Search for the cell housing the specified text and yield its [X, Y] center coordinate. 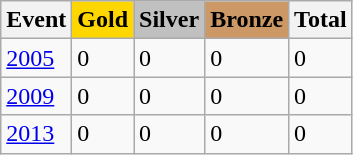
Silver [170, 20]
Event [36, 20]
2005 [36, 58]
2009 [36, 96]
Gold [103, 20]
Total [321, 20]
Bronze [247, 20]
2013 [36, 134]
